Capture the cell that displays the provided text and extract its (X, Y) central coordinate. 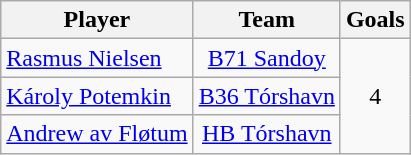
Team (266, 20)
4 (375, 96)
Rasmus Nielsen (97, 58)
Andrew av Fløtum (97, 134)
Player (97, 20)
B36 Tórshavn (266, 96)
B71 Sandoy (266, 58)
Károly Potemkin (97, 96)
Goals (375, 20)
HB Tórshavn (266, 134)
